Search for the cell housing the specified text and yield its (X, Y) center coordinate. 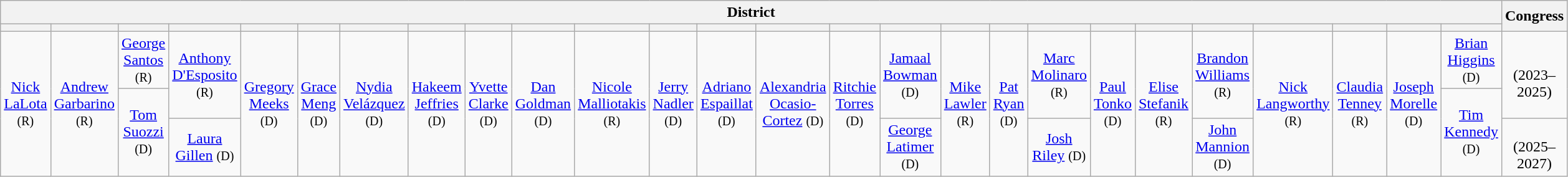
AnthonyD'Esposito(R) (204, 75)
PaulTonko(D) (1112, 103)
PatRyan(D) (1008, 103)
AlexandriaOcasio-Cortez (D) (793, 103)
EliseStefanik(R) (1163, 103)
TomSuozzi (D) (143, 132)
JosephMorelle(D) (1413, 103)
AndrewGarbarino(R) (84, 103)
BrianHiggins (D) (1471, 60)
AdrianoEspaillat(D) (727, 103)
Congress (1534, 16)
District (752, 12)
LauraGillen (D) (204, 147)
TimKennedy (D) (1471, 132)
RitchieTorres(D) (854, 103)
GraceMeng(D) (318, 103)
NickLangworthy(R) (1293, 103)
JohnMannion (D) (1223, 147)
NicoleMalliotakis(R) (612, 103)
GeorgeSantos (R) (143, 60)
(2023–2025) (1534, 75)
JamaalBowman(D) (911, 75)
MikeLawler(R) (965, 103)
BrandonWilliams(R) (1223, 75)
DanGoldman(D) (543, 103)
JoshRiley (D) (1059, 147)
JerryNadler(D) (673, 103)
MarcMolinaro(R) (1059, 75)
HakeemJeffries(D) (436, 103)
GeorgeLatimer (D) (911, 147)
(2025–2027) (1534, 147)
ClaudiaTenney(R) (1360, 103)
NydiaVelázquez(D) (375, 103)
YvetteClarke(D) (489, 103)
NickLaLota(R) (26, 103)
GregoryMeeks(D) (269, 103)
